Return (X, Y) of the center of cell containing provided text 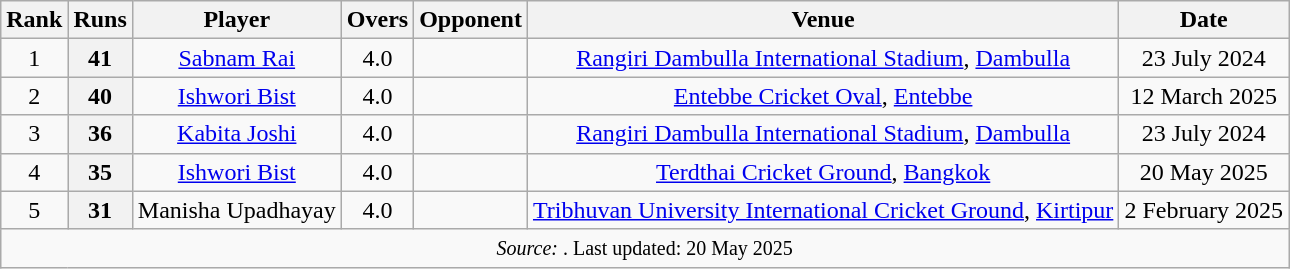
1 (34, 58)
Date (1204, 20)
20 May 2025 (1204, 172)
Runs (100, 20)
Kabita Joshi (236, 134)
2 February 2025 (1204, 210)
2 (34, 96)
Manisha Upadhayay (236, 210)
5 (34, 210)
Player (236, 20)
Sabnam Rai (236, 58)
31 (100, 210)
40 (100, 96)
Entebbe Cricket Oval, Entebbe (822, 96)
Rank (34, 20)
3 (34, 134)
12 March 2025 (1204, 96)
35 (100, 172)
4 (34, 172)
Overs (377, 20)
Source: . Last updated: 20 May 2025 (645, 248)
Tribhuvan University International Cricket Ground, Kirtipur (822, 210)
41 (100, 58)
36 (100, 134)
Terdthai Cricket Ground, Bangkok (822, 172)
Venue (822, 20)
Opponent (471, 20)
